Pinpoint the cell where the given text exists, returning its [X, Y] midpoint coordinate. 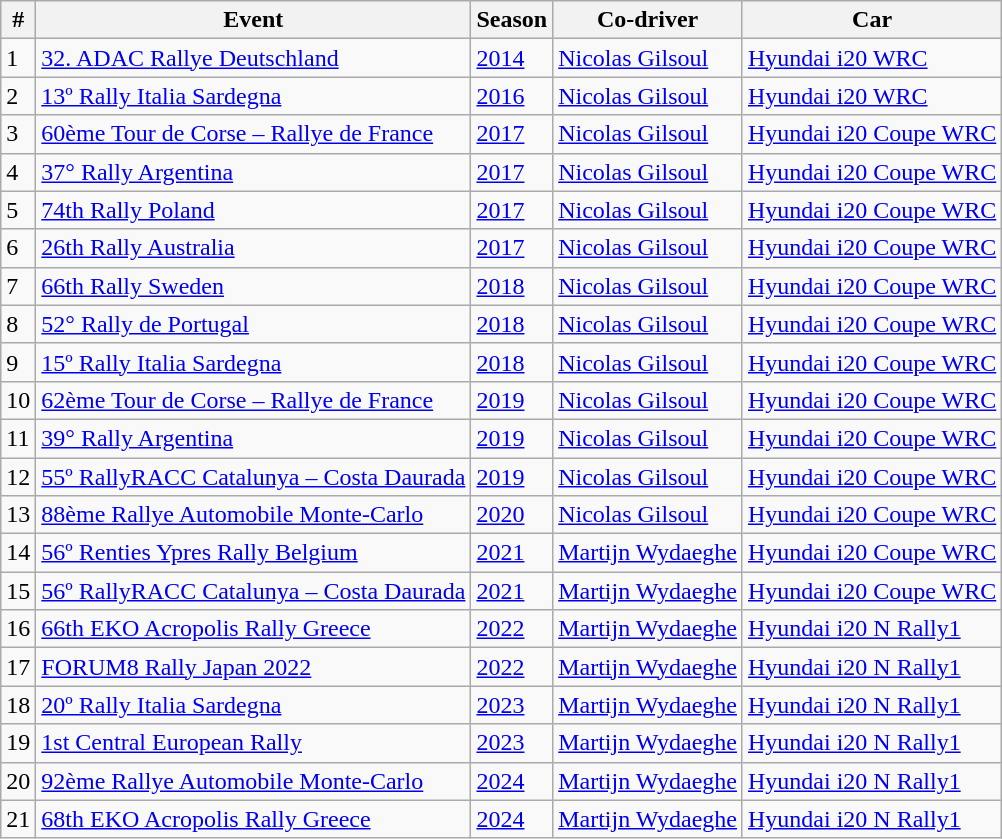
7 [18, 286]
26th Rally Australia [254, 248]
92ème Rallye Automobile Monte-Carlo [254, 781]
56º Renties Ypres Rally Belgium [254, 553]
68th EKO Acropolis Rally Greece [254, 819]
6 [18, 248]
4 [18, 172]
12 [18, 477]
18 [18, 705]
# [18, 20]
1 [18, 58]
21 [18, 819]
88ème Rallye Automobile Monte-Carlo [254, 515]
32. ADAC Rallye Deutschland [254, 58]
FORUM8 Rally Japan 2022 [254, 667]
2 [18, 96]
1st Central European Rally [254, 743]
56º RallyRACC Catalunya – Costa Daurada [254, 591]
20 [18, 781]
19 [18, 743]
13 [18, 515]
2020 [512, 515]
15 [18, 591]
2016 [512, 96]
66th EKO Acropolis Rally Greece [254, 629]
74th Rally Poland [254, 210]
2014 [512, 58]
66th Rally Sweden [254, 286]
14 [18, 553]
11 [18, 438]
Car [872, 20]
16 [18, 629]
39° Rally Argentina [254, 438]
37° Rally Argentina [254, 172]
62ème Tour de Corse – Rallye de France [254, 400]
52° Rally de Portugal [254, 324]
13º Rally Italia Sardegna [254, 96]
5 [18, 210]
60ème Tour de Corse – Rallye de France [254, 134]
3 [18, 134]
15º Rally Italia Sardegna [254, 362]
Season [512, 20]
55º RallyRACC Catalunya – Costa Daurada [254, 477]
17 [18, 667]
9 [18, 362]
Event [254, 20]
10 [18, 400]
Co-driver [648, 20]
8 [18, 324]
20º Rally Italia Sardegna [254, 705]
